Output the [x, y] coordinate of the center of the cell containing the given text.  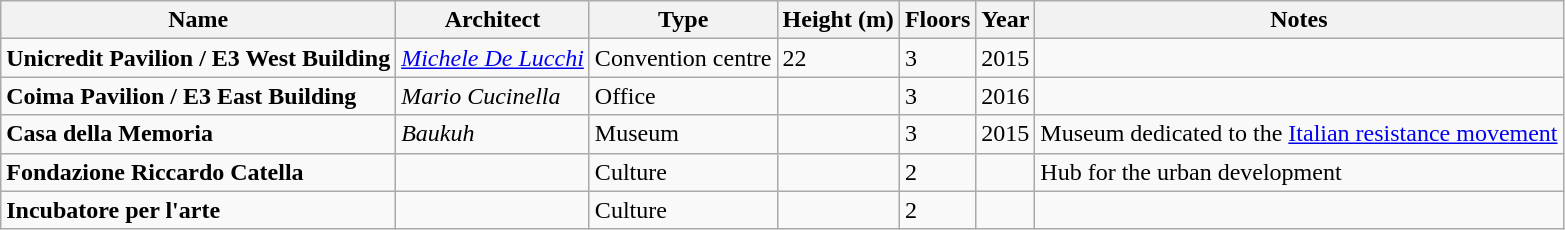
Casa della Memoria [198, 134]
Museum [683, 134]
Baukuh [493, 134]
22 [838, 58]
Michele De Lucchi [493, 58]
Year [1006, 20]
Notes [1299, 20]
Incubatore per l'arte [198, 210]
Fondazione Riccardo Catella [198, 172]
2016 [1006, 96]
Coima Pavilion / E3 East Building [198, 96]
Museum dedicated to the Italian resistance movement [1299, 134]
Mario Cucinella [493, 96]
Name [198, 20]
Height (m) [838, 20]
Type [683, 20]
Unicredit Pavilion / E3 West Building [198, 58]
Convention centre [683, 58]
Office [683, 96]
Architect [493, 20]
Floors [937, 20]
Hub for the urban development [1299, 172]
